For the text-containing cell, return its midpoint in [X, Y] coordinate format. 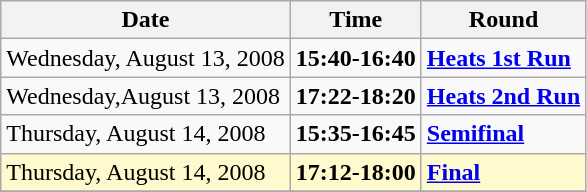
15:35-16:45 [356, 134]
Wednesday,August 13, 2008 [146, 96]
Heats 2nd Run [503, 96]
Wednesday, August 13, 2008 [146, 58]
Semifinal [503, 134]
Round [503, 20]
Date [146, 20]
17:22-18:20 [356, 96]
Final [503, 172]
Time [356, 20]
17:12-18:00 [356, 172]
15:40-16:40 [356, 58]
Heats 1st Run [503, 58]
